Locate the cell with the specified text and output its (X, Y) center coordinate. 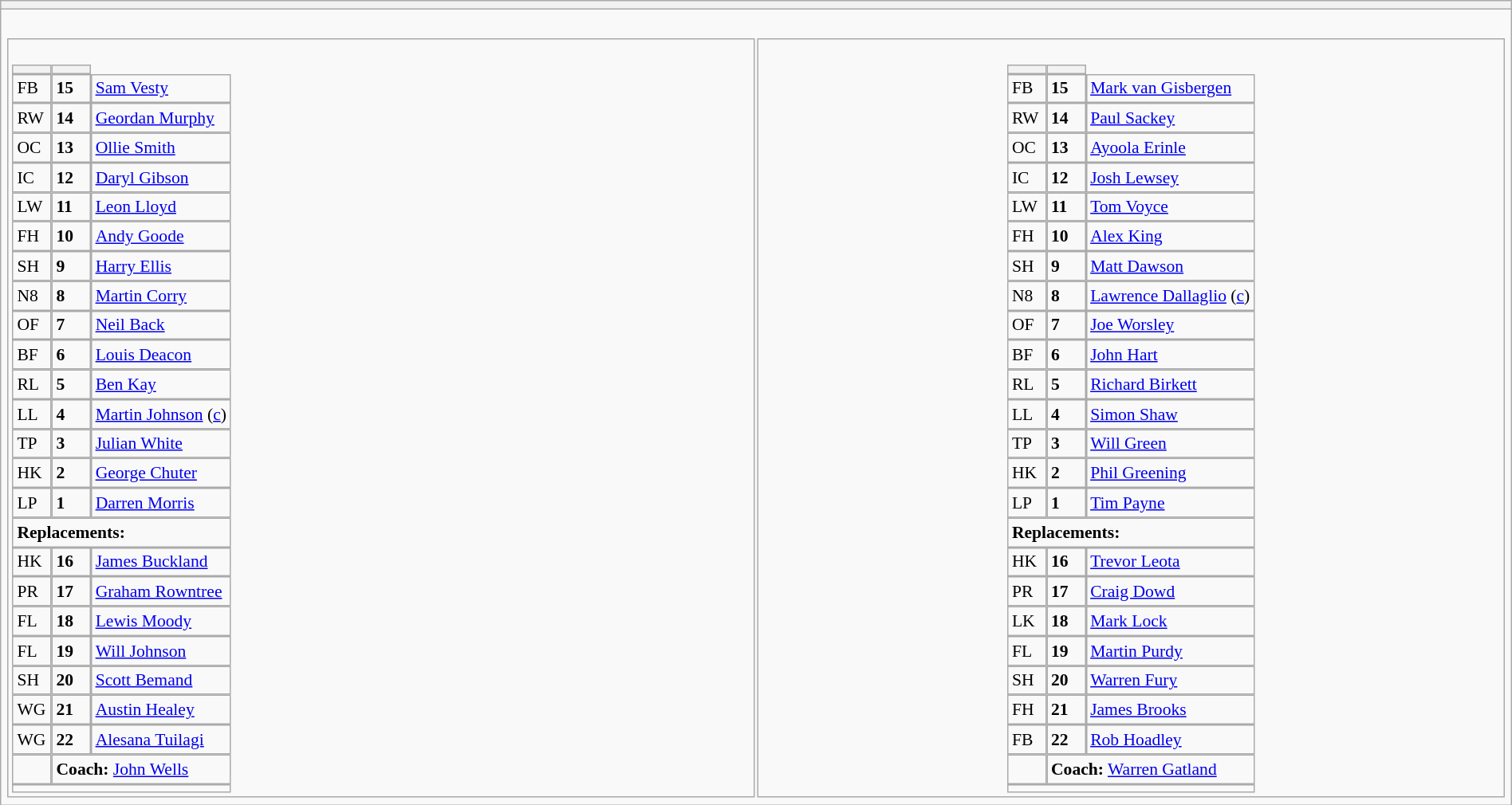
Sam Vesty (161, 88)
Neil Back (161, 325)
Austin Healey (161, 709)
Richard Birkett (1170, 384)
Leon Lloyd (161, 207)
Alesana Tuilagi (161, 740)
Darren Morris (161, 502)
Phil Greening (1170, 473)
Rob Hoadley (1170, 740)
Matt Dawson (1170, 266)
Ayoola Erinle (1170, 147)
Martin Johnson (c) (161, 414)
Geordan Murphy (161, 118)
Martin Corry (161, 295)
James Brooks (1170, 709)
Mark Lock (1170, 620)
Martin Purdy (1170, 650)
Will Johnson (161, 650)
Joe Worsley (1170, 325)
George Chuter (161, 473)
Warren Fury (1170, 681)
Julian White (161, 443)
Tom Voyce (1170, 207)
John Hart (1170, 354)
Alex King (1170, 236)
Simon Shaw (1170, 414)
Mark van Gisbergen (1170, 88)
Lewis Moody (161, 620)
Craig Dowd (1170, 591)
Daryl Gibson (161, 177)
LK (1027, 620)
Scott Bemand (161, 681)
Tim Payne (1170, 502)
Graham Rowntree (161, 591)
Ollie Smith (161, 147)
Will Green (1170, 443)
Louis Deacon (161, 354)
Andy Goode (161, 236)
Ben Kay (161, 384)
James Buckland (161, 561)
Trevor Leota (1170, 561)
Josh Lewsey (1170, 177)
Coach: John Wells (142, 768)
Coach: Warren Gatland (1150, 768)
Paul Sackey (1170, 118)
Lawrence Dallaglio (c) (1170, 295)
Harry Ellis (161, 266)
